Scan for the cell matching the given text and deliver its [x, y] coordinate at center. 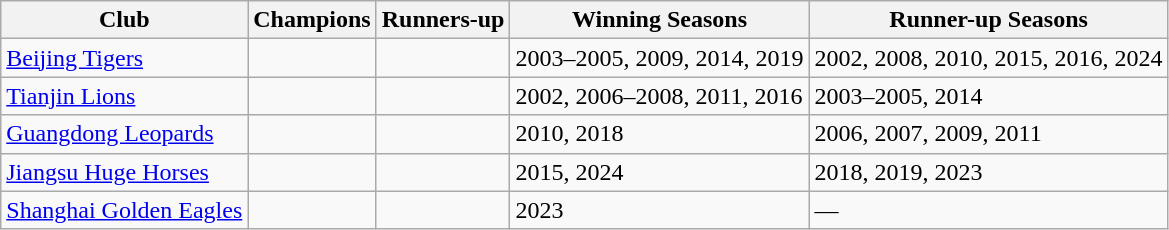
2003–2005, 2009, 2014, 2019 [660, 58]
2018, 2019, 2023 [988, 172]
2003–2005, 2014 [988, 96]
Beijing Tigers [124, 58]
Guangdong Leopards [124, 134]
2023 [660, 210]
Champions [312, 20]
2002, 2006–2008, 2011, 2016 [660, 96]
Tianjin Lions [124, 96]
Runners-up [443, 20]
2006, 2007, 2009, 2011 [988, 134]
Club [124, 20]
Shanghai Golden Eagles [124, 210]
Runner-up Seasons [988, 20]
2010, 2018 [660, 134]
Jiangsu Huge Horses [124, 172]
2002, 2008, 2010, 2015, 2016, 2024 [988, 58]
2015, 2024 [660, 172]
— [988, 210]
Winning Seasons [660, 20]
